Return (x, y) of the center of cell containing provided text 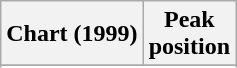
Peakposition (189, 34)
Chart (1999) (72, 34)
